Find where the given text appears and provide that cell's center as [x, y] coordinate. 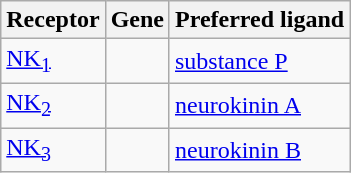
neurokinin B [259, 150]
Preferred ligand [259, 20]
NK2 [53, 105]
Receptor [53, 20]
substance P [259, 61]
Gene [137, 20]
NK1 [53, 61]
neurokinin A [259, 105]
NK3 [53, 150]
